Extract the (X, Y) coordinate from the center of the cell holding the provided text.  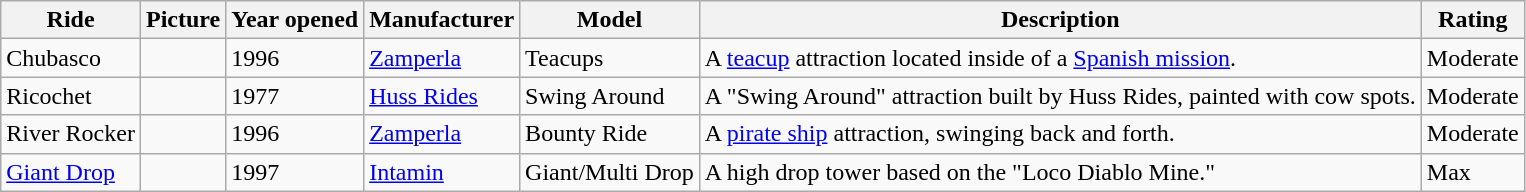
Model (610, 20)
Intamin (442, 172)
A pirate ship attraction, swinging back and forth. (1060, 134)
Rating (1472, 20)
Manufacturer (442, 20)
1977 (295, 96)
Max (1472, 172)
Ricochet (71, 96)
Description (1060, 20)
Teacups (610, 58)
Ride (71, 20)
Bounty Ride (610, 134)
Swing Around (610, 96)
Giant Drop (71, 172)
1997 (295, 172)
Picture (182, 20)
Chubasco (71, 58)
Year opened (295, 20)
A high drop tower based on the "Loco Diablo Mine." (1060, 172)
Huss Rides (442, 96)
A teacup attraction located inside of a Spanish mission. (1060, 58)
Giant/Multi Drop (610, 172)
A "Swing Around" attraction built by Huss Rides, painted with cow spots. (1060, 96)
River Rocker (71, 134)
